For the text-containing cell, return its midpoint in (X, Y) coordinate format. 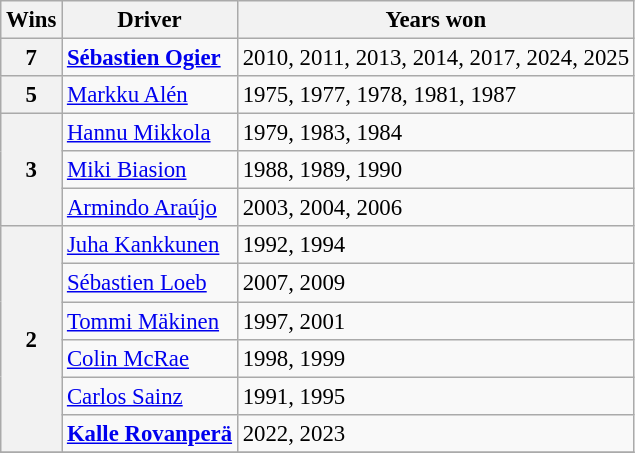
Sébastien Loeb (150, 283)
Miki Biasion (150, 170)
3 (32, 170)
1998, 1999 (436, 358)
1992, 1994 (436, 245)
2022, 2023 (436, 433)
Tommi Mäkinen (150, 321)
Sébastien Ogier (150, 58)
5 (32, 95)
Carlos Sainz (150, 396)
Driver (150, 20)
Years won (436, 20)
Juha Kankkunen (150, 245)
1991, 1995 (436, 396)
7 (32, 58)
2007, 2009 (436, 283)
1975, 1977, 1978, 1981, 1987 (436, 95)
Hannu Mikkola (150, 133)
Colin McRae (150, 358)
2003, 2004, 2006 (436, 208)
Wins (32, 20)
2 (32, 339)
1988, 1989, 1990 (436, 170)
2010, 2011, 2013, 2014, 2017, 2024, 2025 (436, 58)
Kalle Rovanperä (150, 433)
Armindo Araújo (150, 208)
1997, 2001 (436, 321)
1979, 1983, 1984 (436, 133)
Markku Alén (150, 95)
